Output the [X, Y] coordinate of the center of the cell containing the given text.  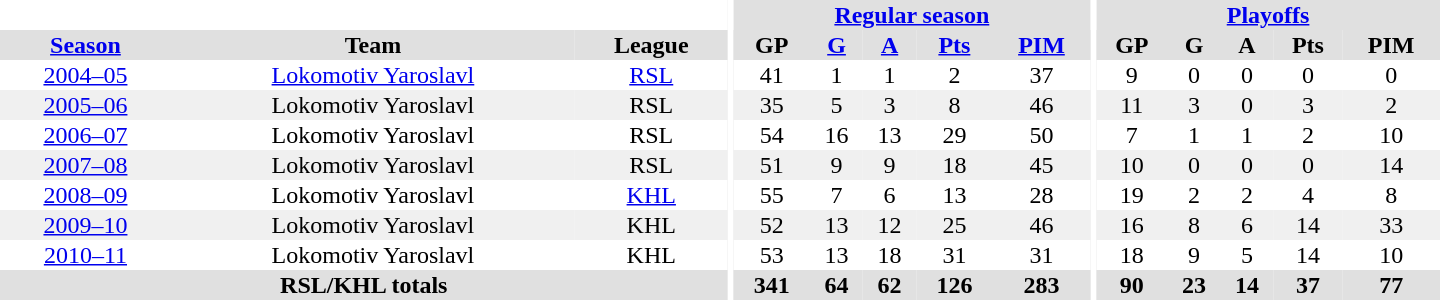
23 [1194, 285]
11 [1132, 105]
2010–11 [86, 255]
35 [772, 105]
Team [373, 45]
52 [772, 225]
19 [1132, 195]
2008–09 [86, 195]
341 [772, 285]
41 [772, 75]
126 [954, 285]
51 [772, 165]
25 [954, 225]
RSL/KHL totals [364, 285]
2006–07 [86, 135]
12 [890, 225]
Season [86, 45]
28 [1042, 195]
54 [772, 135]
29 [954, 135]
Playoffs [1268, 15]
64 [836, 285]
62 [890, 285]
50 [1042, 135]
53 [772, 255]
77 [1391, 285]
2005–06 [86, 105]
2009–10 [86, 225]
45 [1042, 165]
90 [1132, 285]
283 [1042, 285]
2007–08 [86, 165]
Regular season [912, 15]
4 [1308, 195]
55 [772, 195]
League [652, 45]
2004–05 [86, 75]
33 [1391, 225]
